Pinpoint the cell where the given text exists, returning its (X, Y) midpoint coordinate. 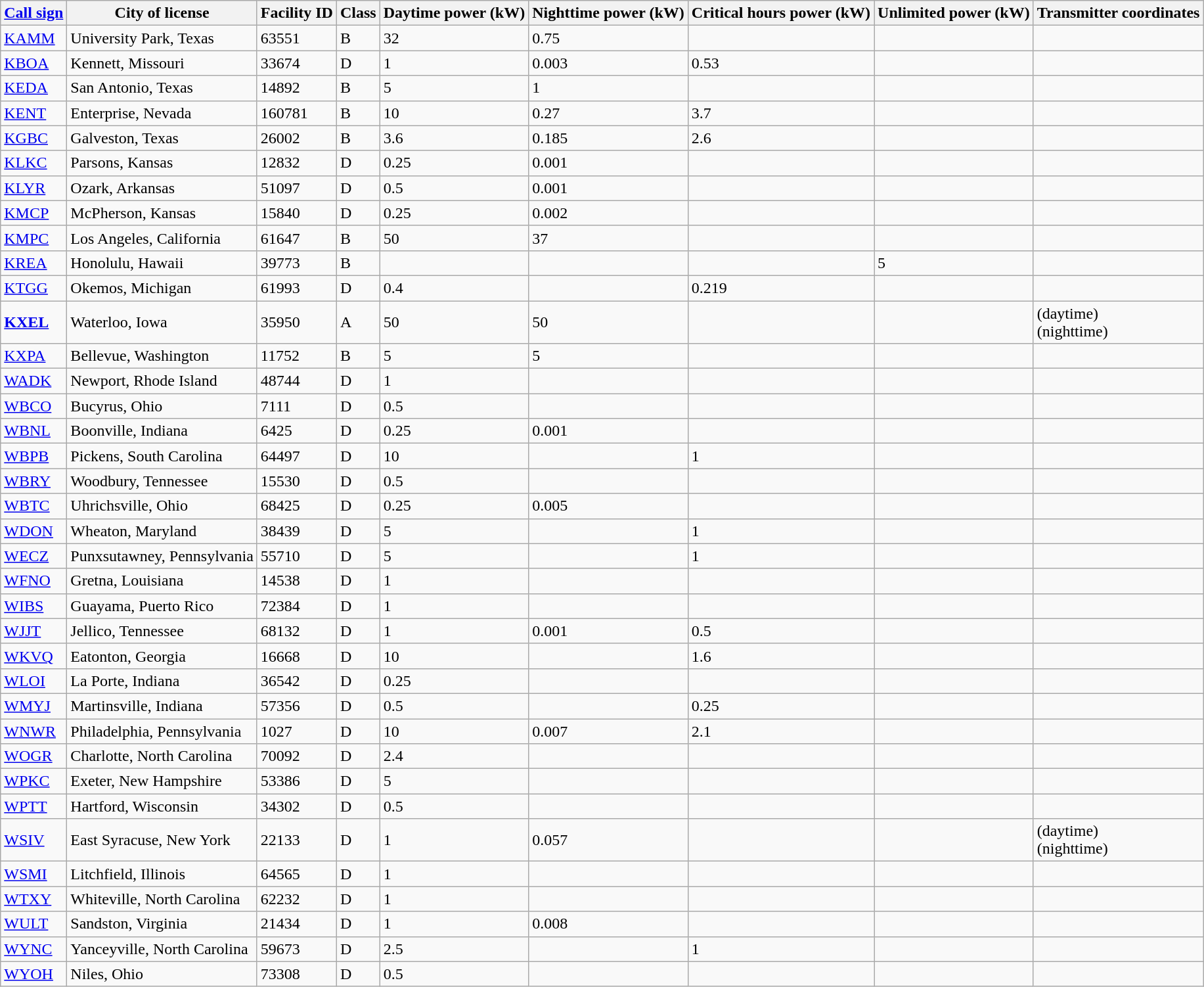
Uhrichsville, Ohio (162, 506)
Charlotte, North Carolina (162, 756)
WLOI (34, 681)
37 (608, 238)
0.003 (608, 63)
0.27 (608, 113)
KENT (34, 113)
16668 (297, 656)
68425 (297, 506)
Whiteville, North Carolina (162, 899)
33674 (297, 63)
WFNO (34, 581)
Yanceyville, North Carolina (162, 949)
San Antonio, Texas (162, 88)
53386 (297, 781)
57356 (297, 706)
WYOH (34, 974)
KAMM (34, 38)
59673 (297, 949)
Guayama, Puerto Rico (162, 606)
Waterloo, Iowa (162, 322)
Hartford, Wisconsin (162, 806)
WKVQ (34, 656)
WSIV (34, 840)
12832 (297, 163)
38439 (297, 531)
22133 (297, 840)
KMCP (34, 213)
Punxsutawney, Pennsylvania (162, 556)
WBCO (34, 406)
WJJT (34, 631)
0.008 (608, 924)
Pickens, South Carolina (162, 456)
Newport, Rhode Island (162, 381)
48744 (297, 381)
Niles, Ohio (162, 974)
WECZ (34, 556)
KTGG (34, 288)
Kennett, Missouri (162, 63)
0.007 (608, 731)
Nighttime power (kW) (608, 13)
Ozark, Arkansas (162, 188)
Jellico, Tennessee (162, 631)
Martinsville, Indiana (162, 706)
68132 (297, 631)
WYNC (34, 949)
Critical hours power (kW) (780, 13)
21434 (297, 924)
64497 (297, 456)
14892 (297, 88)
3.7 (780, 113)
WADK (34, 381)
WBPB (34, 456)
73308 (297, 974)
26002 (297, 138)
Daytime power (kW) (455, 13)
WBNL (34, 431)
WDON (34, 531)
39773 (297, 263)
36542 (297, 681)
15840 (297, 213)
Litchfield, Illinois (162, 874)
55710 (297, 556)
KMPC (34, 238)
Gretna, Louisiana (162, 581)
WBTC (34, 506)
KGBC (34, 138)
0.53 (780, 63)
WTXY (34, 899)
7111 (297, 406)
2.5 (455, 949)
2.1 (780, 731)
64565 (297, 874)
0.057 (608, 840)
KLYR (34, 188)
Bellevue, Washington (162, 356)
1027 (297, 731)
0.4 (455, 288)
WPTT (34, 806)
0.219 (780, 288)
WULT (34, 924)
0.75 (608, 38)
70092 (297, 756)
WBRY (34, 481)
Unlimited power (kW) (954, 13)
McPherson, Kansas (162, 213)
2.4 (455, 756)
2.6 (780, 138)
Call sign (34, 13)
Woodbury, Tennessee (162, 481)
Honolulu, Hawaii (162, 263)
0.005 (608, 506)
City of license (162, 13)
72384 (297, 606)
Los Angeles, California (162, 238)
63551 (297, 38)
Facility ID (297, 13)
Class (358, 13)
32 (455, 38)
51097 (297, 188)
Galveston, Texas (162, 138)
6425 (297, 431)
0.185 (608, 138)
Exeter, New Hampshire (162, 781)
15530 (297, 481)
Okemos, Michigan (162, 288)
WIBS (34, 606)
61647 (297, 238)
34302 (297, 806)
KLKC (34, 163)
Wheaton, Maryland (162, 531)
East Syracuse, New York (162, 840)
Sandston, Virginia (162, 924)
WMYJ (34, 706)
A (358, 322)
61993 (297, 288)
WOGR (34, 756)
WPKC (34, 781)
160781 (297, 113)
11752 (297, 356)
KXPA (34, 356)
1.6 (780, 656)
35950 (297, 322)
Boonville, Indiana (162, 431)
Eatonton, Georgia (162, 656)
KREA (34, 263)
La Porte, Indiana (162, 681)
Philadelphia, Pennsylvania (162, 731)
Parsons, Kansas (162, 163)
62232 (297, 899)
0.002 (608, 213)
KBOA (34, 63)
University Park, Texas (162, 38)
WNWR (34, 731)
14538 (297, 581)
KXEL (34, 322)
Bucyrus, Ohio (162, 406)
KEDA (34, 88)
Transmitter coordinates (1118, 13)
Enterprise, Nevada (162, 113)
WSMI (34, 874)
3.6 (455, 138)
